From the cell containing the given text, extract its center point as (X, Y) coordinate. 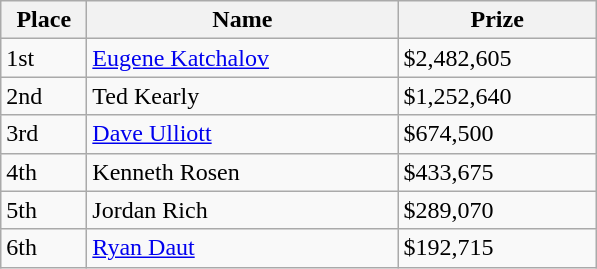
$433,675 (498, 172)
Kenneth Rosen (242, 172)
Place (44, 20)
Dave Ulliott (242, 134)
1st (44, 58)
$192,715 (498, 248)
Jordan Rich (242, 210)
4th (44, 172)
$674,500 (498, 134)
Ted Kearly (242, 96)
$289,070 (498, 210)
Name (242, 20)
Eugene Katchalov (242, 58)
Ryan Daut (242, 248)
$1,252,640 (498, 96)
6th (44, 248)
2nd (44, 96)
3rd (44, 134)
$2,482,605 (498, 58)
5th (44, 210)
Prize (498, 20)
